Search for the cell housing the specified text and yield its [x, y] center coordinate. 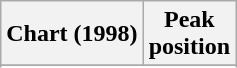
Chart (1998) [72, 34]
Peakposition [189, 34]
